Detect which cell encompasses the target text, then output its (x, y) center coordinate. 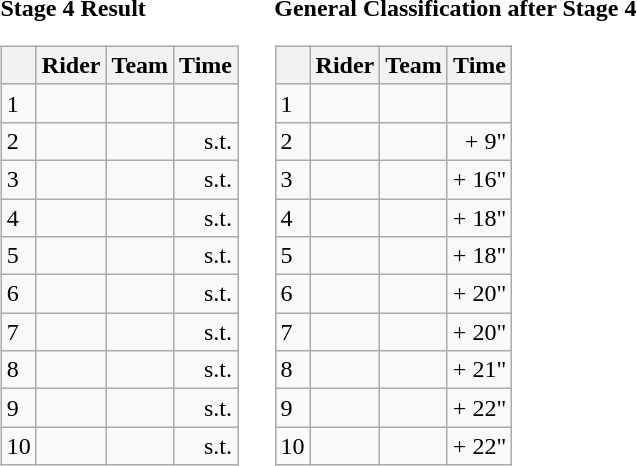
+ 9" (479, 141)
+ 21" (479, 370)
+ 16" (479, 179)
